Scan for the cell matching the given text and deliver its (X, Y) coordinate at center. 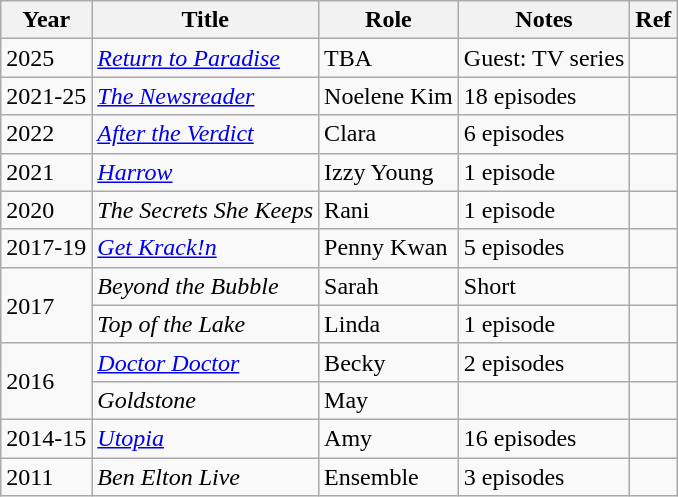
Penny Kwan (389, 248)
Notes (544, 20)
Get Krack!n (206, 248)
Title (206, 20)
Ensemble (389, 477)
Sarah (389, 286)
Goldstone (206, 400)
2 episodes (544, 362)
Beyond the Bubble (206, 286)
2021 (46, 172)
Harrow (206, 172)
18 episodes (544, 96)
Rani (389, 210)
6 episodes (544, 134)
Izzy Young (389, 172)
Ben Elton Live (206, 477)
5 episodes (544, 248)
The Newsreader (206, 96)
3 episodes (544, 477)
2017-19 (46, 248)
Year (46, 20)
2025 (46, 58)
2014-15 (46, 438)
2021-25 (46, 96)
Linda (389, 324)
Amy (389, 438)
2017 (46, 305)
Ref (654, 20)
After the Verdict (206, 134)
Guest: TV series (544, 58)
May (389, 400)
16 episodes (544, 438)
2016 (46, 381)
Short (544, 286)
2020 (46, 210)
Utopia (206, 438)
2022 (46, 134)
Doctor Doctor (206, 362)
TBA (389, 58)
The Secrets She Keeps (206, 210)
2011 (46, 477)
Clara (389, 134)
Return to Paradise (206, 58)
Becky (389, 362)
Role (389, 20)
Noelene Kim (389, 96)
Top of the Lake (206, 324)
